From the cell containing the given text, extract its center point as [x, y] coordinate. 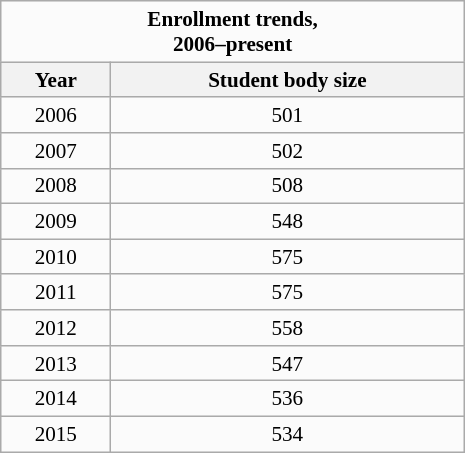
2009 [56, 222]
558 [288, 328]
2006 [56, 114]
2012 [56, 328]
Student body size [288, 80]
2008 [56, 186]
2010 [56, 256]
2011 [56, 292]
547 [288, 362]
548 [288, 222]
2014 [56, 398]
536 [288, 398]
2007 [56, 150]
534 [288, 434]
2015 [56, 434]
502 [288, 150]
501 [288, 114]
2013 [56, 362]
508 [288, 186]
Enrollment trends,2006–present [232, 32]
Year [56, 80]
